From the cell containing the given text, extract its center point as (X, Y) coordinate. 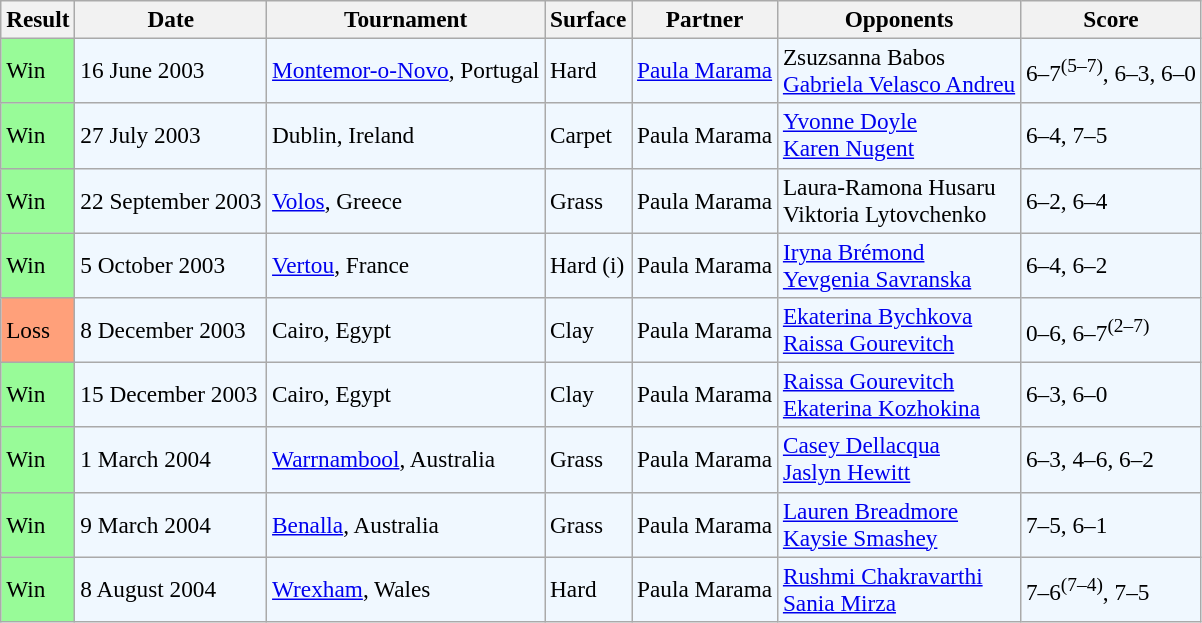
Result (38, 19)
7–5, 6–1 (1112, 524)
Score (1112, 19)
Volos, Greece (406, 200)
Warrnambool, Australia (406, 460)
7–6(7–4), 7–5 (1112, 588)
Benalla, Australia (406, 524)
6–2, 6–4 (1112, 200)
Wrexham, Wales (406, 588)
Yvonne Doyle Karen Nugent (900, 136)
Casey Dellacqua Jaslyn Hewitt (900, 460)
6–4, 7–5 (1112, 136)
1 March 2004 (171, 460)
Montemor-o-Novo, Portugal (406, 70)
6–4, 6–2 (1112, 264)
0–6, 6–7(2–7) (1112, 330)
6–3, 6–0 (1112, 394)
Hard (i) (588, 264)
27 July 2003 (171, 136)
Laura-Ramona Husaru Viktoria Lytovchenko (900, 200)
Raissa Gourevitch Ekaterina Kozhokina (900, 394)
16 June 2003 (171, 70)
6–7(5–7), 6–3, 6–0 (1112, 70)
Surface (588, 19)
Tournament (406, 19)
Date (171, 19)
Vertou, France (406, 264)
15 December 2003 (171, 394)
Loss (38, 330)
Rushmi Chakravarthi Sania Mirza (900, 588)
8 December 2003 (171, 330)
Partner (705, 19)
5 October 2003 (171, 264)
8 August 2004 (171, 588)
Iryna Brémond Yevgenia Savranska (900, 264)
Zsuzsanna Babos Gabriela Velasco Andreu (900, 70)
9 March 2004 (171, 524)
Dublin, Ireland (406, 136)
Opponents (900, 19)
22 September 2003 (171, 200)
Ekaterina Bychkova Raissa Gourevitch (900, 330)
Carpet (588, 136)
6–3, 4–6, 6–2 (1112, 460)
Lauren Breadmore Kaysie Smashey (900, 524)
